Extract the (X, Y) coordinate from the center of the cell holding the provided text.  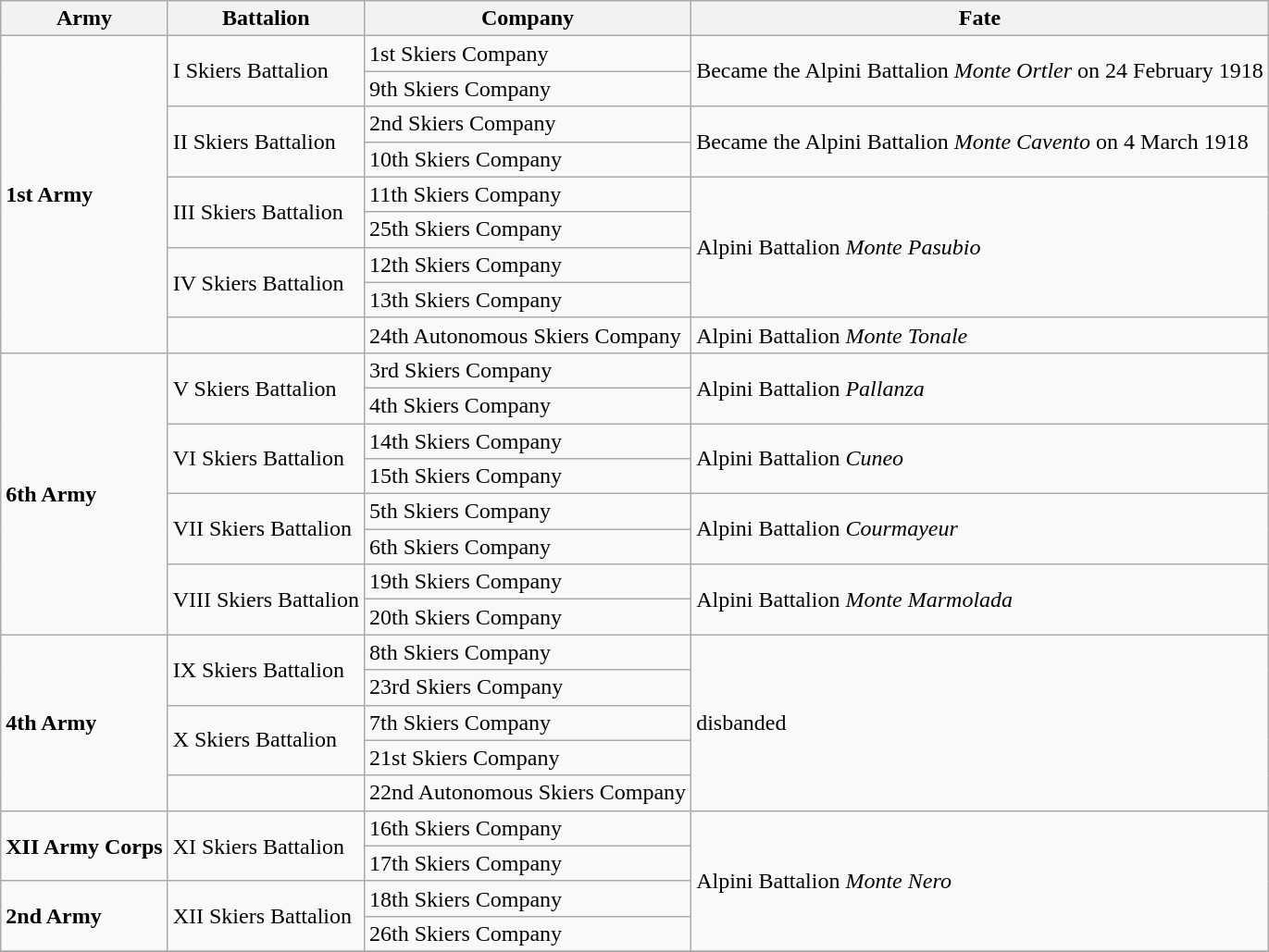
12th Skiers Company (528, 265)
18th Skiers Company (528, 898)
6th Skiers Company (528, 547)
Alpini Battalion Cuneo (980, 459)
Battalion (266, 19)
III Skiers Battalion (266, 212)
VI Skiers Battalion (266, 459)
VII Skiers Battalion (266, 529)
X Skiers Battalion (266, 740)
24th Autonomous Skiers Company (528, 335)
10th Skiers Company (528, 159)
Alpini Battalion Monte Marmolada (980, 600)
2nd Skiers Company (528, 124)
XII Army Corps (84, 846)
21st Skiers Company (528, 758)
1st Army (84, 194)
XI Skiers Battalion (266, 846)
V Skiers Battalion (266, 388)
IX Skiers Battalion (266, 670)
5th Skiers Company (528, 512)
23rd Skiers Company (528, 687)
20th Skiers Company (528, 617)
25th Skiers Company (528, 229)
1st Skiers Company (528, 54)
4th Army (84, 723)
Became the Alpini Battalion Monte Cavento on 4 March 1918 (980, 142)
disbanded (980, 723)
XII Skiers Battalion (266, 916)
Alpini Battalion Monte Tonale (980, 335)
Alpini Battalion Monte Pasubio (980, 247)
8th Skiers Company (528, 652)
Became the Alpini Battalion Monte Ortler on 24 February 1918 (980, 71)
4th Skiers Company (528, 405)
7th Skiers Company (528, 723)
Army (84, 19)
26th Skiers Company (528, 933)
IV Skiers Battalion (266, 282)
15th Skiers Company (528, 476)
Alpini Battalion Monte Nero (980, 881)
Fate (980, 19)
I Skiers Battalion (266, 71)
II Skiers Battalion (266, 142)
Alpini Battalion Pallanza (980, 388)
13th Skiers Company (528, 300)
2nd Army (84, 916)
VIII Skiers Battalion (266, 600)
17th Skiers Company (528, 863)
9th Skiers Company (528, 89)
11th Skiers Company (528, 194)
Company (528, 19)
6th Army (84, 493)
22nd Autonomous Skiers Company (528, 793)
Alpini Battalion Courmayeur (980, 529)
3rd Skiers Company (528, 370)
19th Skiers Company (528, 582)
14th Skiers Company (528, 441)
16th Skiers Company (528, 828)
